Return (X, Y) of the center of cell containing provided text 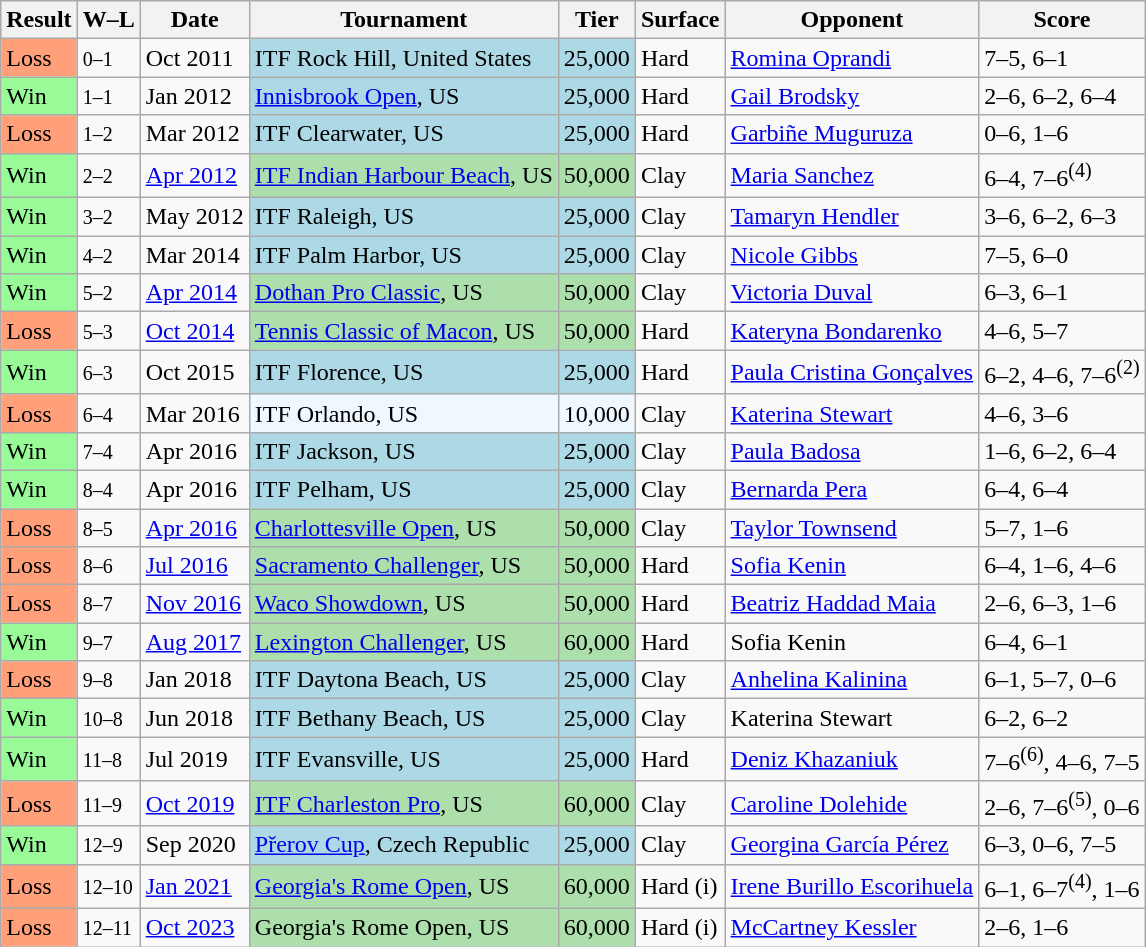
ITF Jackson, US (404, 451)
10–8 (108, 718)
Jan 2021 (194, 886)
2–6, 6–2, 6–4 (1062, 96)
8–4 (108, 489)
Bernarda Pera (852, 489)
6–1, 5–7, 0–6 (1062, 680)
Jul 2016 (194, 566)
Anhelina Kalinina (852, 680)
9–8 (108, 680)
Sep 2020 (194, 845)
ITF Palm Harbor, US (404, 255)
ITF Daytona Beach, US (404, 680)
ITF Clearwater, US (404, 134)
May 2012 (194, 217)
ITF Rock Hill, United States (404, 58)
ITF Florence, US (404, 372)
6–4, 1–6, 4–6 (1062, 566)
Jul 2019 (194, 760)
Maria Sanchez (852, 176)
2–6, 6–3, 1–6 (1062, 604)
0–6, 1–6 (1062, 134)
Tier (596, 20)
11–8 (108, 760)
5–2 (108, 293)
Tennis Classic of Macon, US (404, 331)
6–4 (108, 413)
Surface (680, 20)
2–6, 7–6(5), 0–6 (1062, 804)
Paula Badosa (852, 451)
ITF Evansville, US (404, 760)
Garbiñe Muguruza (852, 134)
Nicole Gibbs (852, 255)
Apr 2014 (194, 293)
Caroline Dolehide (852, 804)
6–4, 6–4 (1062, 489)
Mar 2014 (194, 255)
Date (194, 20)
Opponent (852, 20)
Irene Burillo Escorihuela (852, 886)
0–1 (108, 58)
4–6, 3–6 (1062, 413)
ITF Orlando, US (404, 413)
8–5 (108, 528)
ITF Bethany Beach, US (404, 718)
3–2 (108, 217)
Innisbrook Open, US (404, 96)
Jun 2018 (194, 718)
Georgina García Pérez (852, 845)
12–10 (108, 886)
Jan 2012 (194, 96)
ITF Raleigh, US (404, 217)
6–4, 7–6(4) (1062, 176)
ITF Charleston Pro, US (404, 804)
Mar 2016 (194, 413)
ITF Indian Harbour Beach, US (404, 176)
Paula Cristina Gonçalves (852, 372)
Beatriz Haddad Maia (852, 604)
Sacramento Challenger, US (404, 566)
6–2, 6–2 (1062, 718)
8–6 (108, 566)
1–6, 6–2, 6–4 (1062, 451)
Oct 2014 (194, 331)
Apr 2012 (194, 176)
Mar 2012 (194, 134)
6–3, 6–1 (1062, 293)
Oct 2023 (194, 928)
Dothan Pro Classic, US (404, 293)
7–5, 6–1 (1062, 58)
Tamaryn Hendler (852, 217)
4–6, 5–7 (1062, 331)
9–7 (108, 642)
5–7, 1–6 (1062, 528)
W–L (108, 20)
10,000 (596, 413)
7–6(6), 4–6, 7–5 (1062, 760)
7–5, 6–0 (1062, 255)
Lexington Challenger, US (404, 642)
5–3 (108, 331)
Taylor Townsend (852, 528)
Aug 2017 (194, 642)
Oct 2011 (194, 58)
6–3 (108, 372)
6–2, 4–6, 7–6(2) (1062, 372)
8–7 (108, 604)
Deniz Khazaniuk (852, 760)
6–1, 6–7(4), 1–6 (1062, 886)
4–2 (108, 255)
1–1 (108, 96)
3–6, 6–2, 6–3 (1062, 217)
Waco Showdown, US (404, 604)
2–6, 1–6 (1062, 928)
ITF Pelham, US (404, 489)
Oct 2015 (194, 372)
6–3, 0–6, 7–5 (1062, 845)
1–2 (108, 134)
McCartney Kessler (852, 928)
Gail Brodsky (852, 96)
Result (39, 20)
6–4, 6–1 (1062, 642)
Nov 2016 (194, 604)
12–9 (108, 845)
Jan 2018 (194, 680)
7–4 (108, 451)
Victoria Duval (852, 293)
12–11 (108, 928)
Kateryna Bondarenko (852, 331)
2–2 (108, 176)
Tournament (404, 20)
Oct 2019 (194, 804)
Romina Oprandi (852, 58)
11–9 (108, 804)
Přerov Cup, Czech Republic (404, 845)
Score (1062, 20)
Charlottesville Open, US (404, 528)
